Provide the [x, y] coordinate of the cell's center where the given text is located.  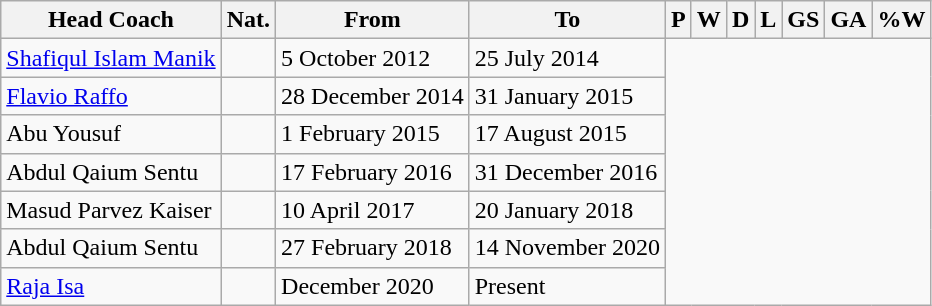
GA [848, 20]
P [679, 20]
5 October 2012 [373, 58]
To [567, 20]
Raja Isa [111, 286]
Masud Parvez Kaiser [111, 210]
28 December 2014 [373, 96]
20 January 2018 [567, 210]
25 July 2014 [567, 58]
17 February 2016 [373, 172]
December 2020 [373, 286]
Flavio Raffo [111, 96]
14 November 2020 [567, 248]
Abu Yousuf [111, 134]
%W [902, 20]
Present [567, 286]
Head Coach [111, 20]
From [373, 20]
1 February 2015 [373, 134]
GS [804, 20]
31 January 2015 [567, 96]
27 February 2018 [373, 248]
W [708, 20]
10 April 2017 [373, 210]
31 December 2016 [567, 172]
L [768, 20]
17 August 2015 [567, 134]
Nat. [248, 20]
Shafiqul Islam Manik [111, 58]
D [740, 20]
